For the text-containing cell, return its midpoint in [X, Y] coordinate format. 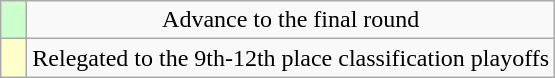
Relegated to the 9th-12th place classification playoffs [291, 58]
Advance to the final round [291, 20]
